Return the [x, y] coordinate for the center point of the cell that contains the specified text.  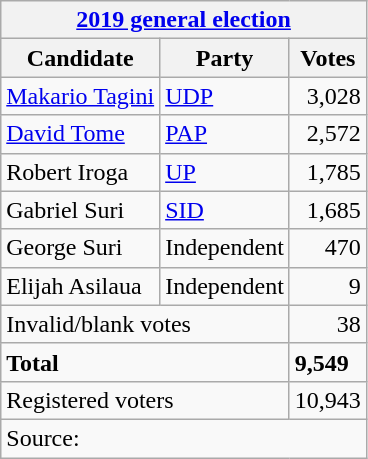
Elijah Asilaua [80, 286]
George Suri [80, 248]
2019 general election [184, 20]
Makario Tagini [80, 96]
UP [225, 172]
UDP [225, 96]
Party [225, 58]
3,028 [328, 96]
470 [328, 248]
Registered voters [146, 400]
SID [225, 210]
10,943 [328, 400]
David Tome [80, 134]
1,785 [328, 172]
9,549 [328, 362]
9 [328, 286]
Source: [184, 438]
Robert Iroga [80, 172]
38 [328, 324]
Gabriel Suri [80, 210]
Votes [328, 58]
Invalid/blank votes [146, 324]
1,685 [328, 210]
PAP [225, 134]
Total [146, 362]
2,572 [328, 134]
Candidate [80, 58]
